From the cell containing the given text, extract its center point as (X, Y) coordinate. 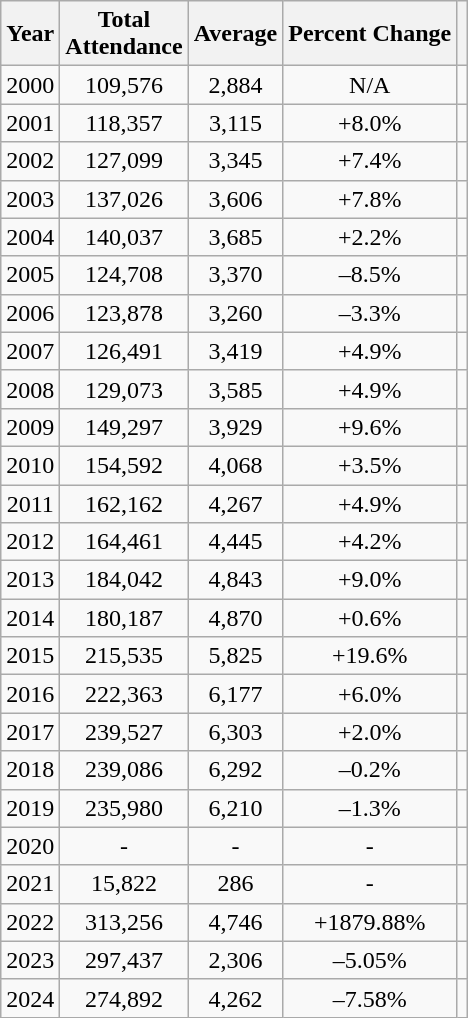
2017 (30, 732)
3,585 (236, 389)
123,878 (124, 313)
2018 (30, 770)
5,825 (236, 656)
164,461 (124, 542)
+8.0% (370, 123)
2,306 (236, 960)
4,843 (236, 580)
6,303 (236, 732)
4,746 (236, 922)
+2.0% (370, 732)
239,527 (124, 732)
2022 (30, 922)
154,592 (124, 465)
2024 (30, 998)
239,086 (124, 770)
N/A (370, 85)
4,870 (236, 618)
297,437 (124, 960)
274,892 (124, 998)
–8.5% (370, 275)
2008 (30, 389)
+9.0% (370, 580)
127,099 (124, 161)
2013 (30, 580)
129,073 (124, 389)
+7.4% (370, 161)
140,037 (124, 237)
2012 (30, 542)
3,419 (236, 351)
2015 (30, 656)
–3.3% (370, 313)
2011 (30, 503)
2001 (30, 123)
3,260 (236, 313)
2000 (30, 85)
215,535 (124, 656)
149,297 (124, 427)
+0.6% (370, 618)
2,884 (236, 85)
–0.2% (370, 770)
4,262 (236, 998)
+4.2% (370, 542)
235,980 (124, 808)
4,445 (236, 542)
2019 (30, 808)
+7.8% (370, 199)
2023 (30, 960)
6,177 (236, 694)
2009 (30, 427)
Average (236, 34)
162,162 (124, 503)
+2.2% (370, 237)
4,068 (236, 465)
2020 (30, 846)
2005 (30, 275)
+9.6% (370, 427)
126,491 (124, 351)
+19.6% (370, 656)
3,685 (236, 237)
313,256 (124, 922)
109,576 (124, 85)
2004 (30, 237)
2007 (30, 351)
3,606 (236, 199)
+6.0% (370, 694)
2014 (30, 618)
2021 (30, 884)
222,363 (124, 694)
3,115 (236, 123)
+3.5% (370, 465)
–7.58% (370, 998)
2003 (30, 199)
118,357 (124, 123)
6,210 (236, 808)
4,267 (236, 503)
3,929 (236, 427)
184,042 (124, 580)
2002 (30, 161)
124,708 (124, 275)
TotalAttendance (124, 34)
15,822 (124, 884)
Year (30, 34)
–1.3% (370, 808)
137,026 (124, 199)
6,292 (236, 770)
286 (236, 884)
+1879.88% (370, 922)
3,345 (236, 161)
Percent Change (370, 34)
–5.05% (370, 960)
2010 (30, 465)
180,187 (124, 618)
2006 (30, 313)
3,370 (236, 275)
2016 (30, 694)
